Find where the given text appears and provide that cell's center as [x, y] coordinate. 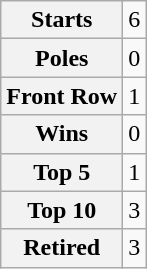
Wins [62, 134]
Top 5 [62, 172]
Poles [62, 58]
Retired [62, 248]
Front Row [62, 96]
Top 10 [62, 210]
6 [134, 20]
Starts [62, 20]
